Capture the cell that displays the provided text and extract its (x, y) central coordinate. 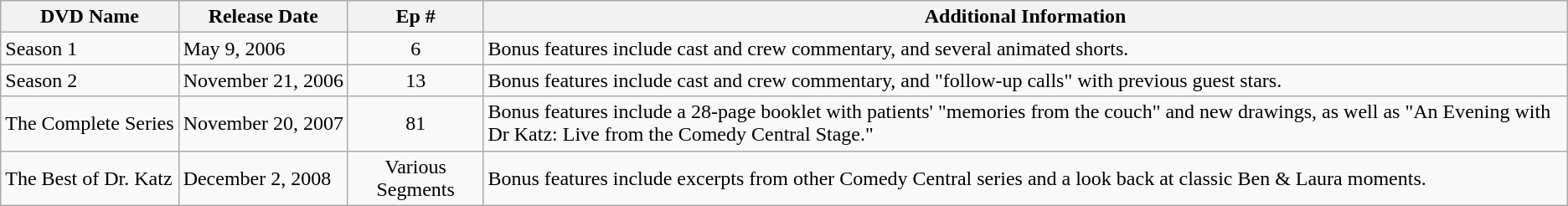
December 2, 2008 (263, 178)
November 21, 2006 (263, 80)
13 (415, 80)
The Best of Dr. Katz (90, 178)
Season 1 (90, 49)
Bonus features include cast and crew commentary, and several animated shorts. (1025, 49)
Various Segments (415, 178)
Bonus features include cast and crew commentary, and "follow-up calls" with previous guest stars. (1025, 80)
81 (415, 124)
Bonus features include excerpts from other Comedy Central series and a look back at classic Ben & Laura moments. (1025, 178)
Ep # (415, 17)
The Complete Series (90, 124)
Season 2 (90, 80)
6 (415, 49)
DVD Name (90, 17)
Additional Information (1025, 17)
May 9, 2006 (263, 49)
November 20, 2007 (263, 124)
Release Date (263, 17)
